From the cell containing the given text, extract its center point as (x, y) coordinate. 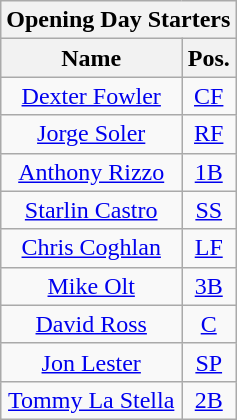
2B (209, 400)
3B (209, 286)
Jorge Soler (92, 134)
CF (209, 96)
David Ross (92, 324)
LF (209, 248)
Dexter Fowler (92, 96)
Mike Olt (92, 286)
Name (92, 58)
SS (209, 210)
1B (209, 172)
Pos. (209, 58)
Anthony Rizzo (92, 172)
Starlin Castro (92, 210)
Opening Day Starters (118, 20)
Chris Coghlan (92, 248)
SP (209, 362)
Jon Lester (92, 362)
Tommy La Stella (92, 400)
RF (209, 134)
C (209, 324)
